Scan for the cell matching the given text and deliver its [x, y] coordinate at center. 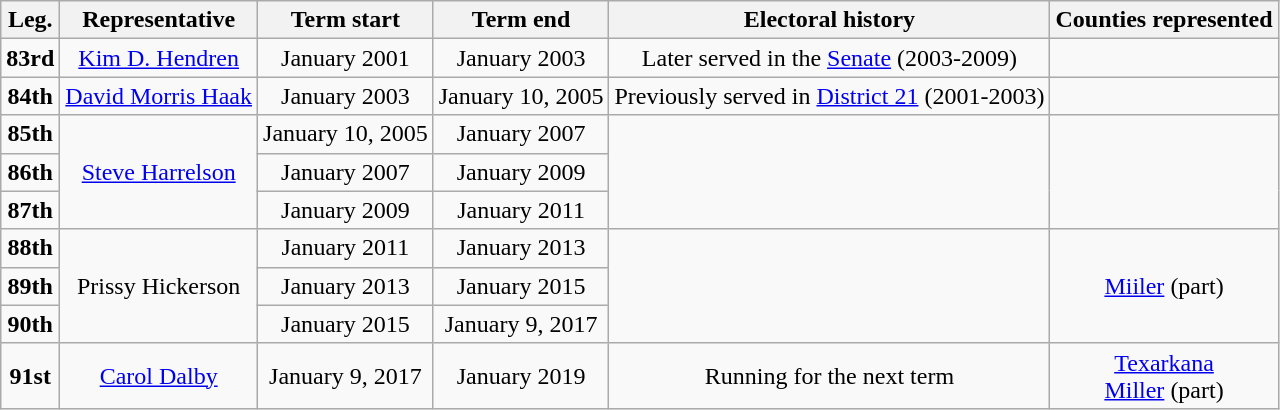
Running for the next term [830, 376]
85th [30, 134]
TexarkanaMiller (part) [1164, 376]
Representative [159, 20]
88th [30, 248]
January 2001 [346, 58]
Term end [521, 20]
Later served in the Senate (2003-2009) [830, 58]
Steve Harrelson [159, 172]
Miiler (part) [1164, 286]
Prissy Hickerson [159, 286]
91st [30, 376]
Kim D. Hendren [159, 58]
90th [30, 324]
Previously served in District 21 (2001-2003) [830, 96]
January 2019 [521, 376]
Counties represented [1164, 20]
89th [30, 286]
Electoral history [830, 20]
83rd [30, 58]
86th [30, 172]
David Morris Haak [159, 96]
Leg. [30, 20]
87th [30, 210]
Term start [346, 20]
Carol Dalby [159, 376]
84th [30, 96]
